Output the [x, y] coordinate of the center of the cell containing the given text.  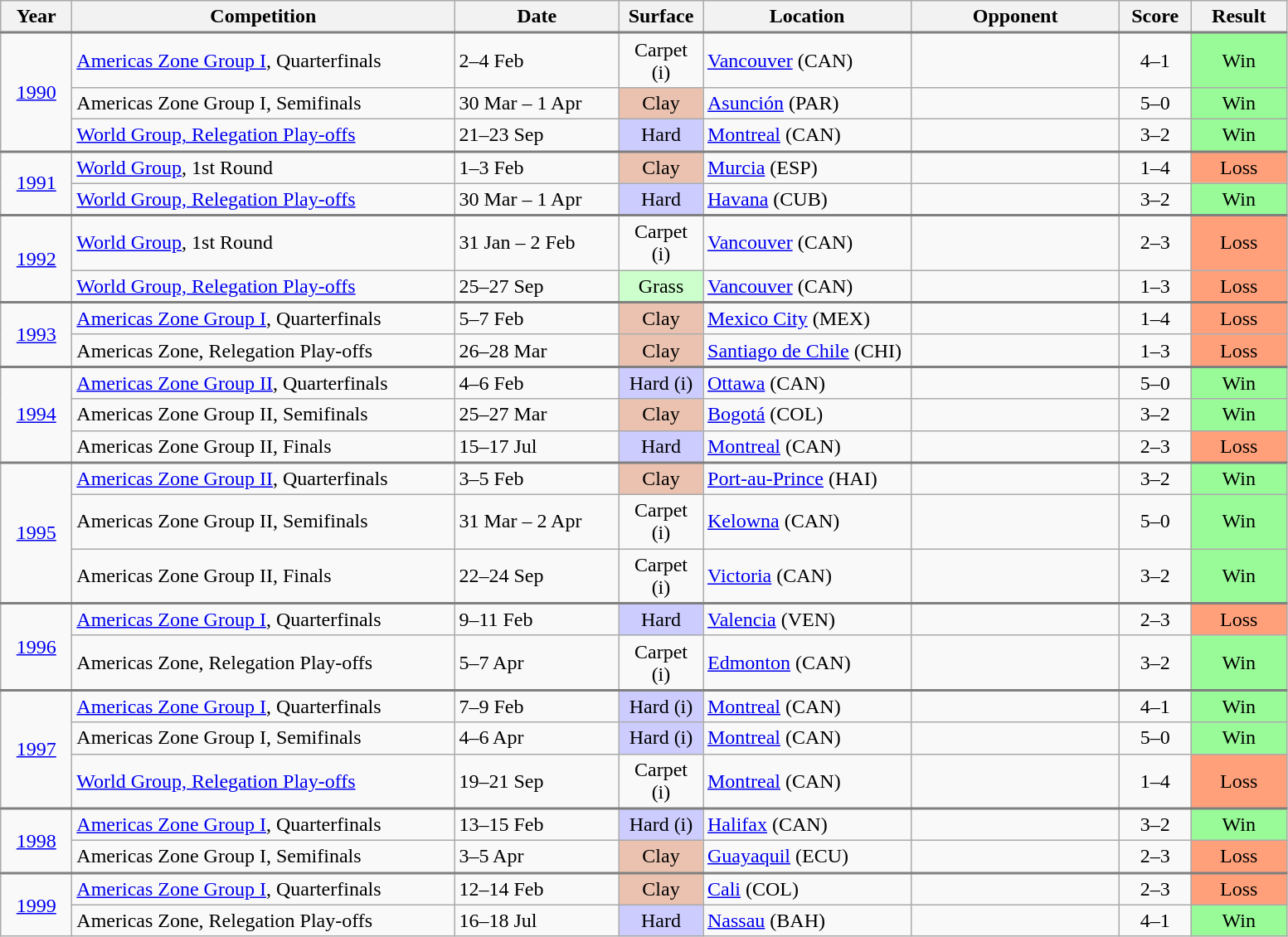
16–18 Jul [537, 920]
Nassau (BAH) [808, 920]
4–6 Apr [537, 738]
3–5 Feb [537, 479]
Mexico City (MEX) [808, 318]
Opponent [1015, 17]
Ottawa (CAN) [808, 383]
Kelowna (CAN) [808, 522]
15–17 Jul [537, 446]
2–4 Feb [537, 61]
31 Mar – 2 Apr [537, 522]
19–21 Sep [537, 781]
Halifax (CAN) [808, 824]
4–6 Feb [537, 383]
3–5 Apr [537, 857]
5–7 Apr [537, 663]
Guayaquil (ECU) [808, 857]
Victoria (CAN) [808, 576]
Santiago de Chile (CHI) [808, 350]
Year [36, 17]
1996 [36, 647]
Port-au-Prince (HAI) [808, 479]
7–9 Feb [537, 706]
Grass [660, 287]
Asunción (PAR) [808, 103]
13–15 Feb [537, 824]
21–23 Sep [537, 134]
Location [808, 17]
Cali (COL) [808, 889]
Havana (CUB) [808, 199]
Competition [264, 17]
Surface [660, 17]
5–7 Feb [537, 318]
Result [1239, 17]
1993 [36, 334]
Score [1155, 17]
1997 [36, 750]
31 Jan – 2 Feb [537, 243]
1–3 Feb [537, 167]
9–11 Feb [537, 620]
1994 [36, 415]
1999 [36, 904]
26–28 Mar [537, 350]
Date [537, 17]
1992 [36, 259]
1995 [36, 533]
Edmonton (CAN) [808, 663]
25–27 Mar [537, 415]
Valencia (VEN) [808, 620]
22–24 Sep [537, 576]
Bogotá (COL) [808, 415]
1990 [36, 93]
1998 [36, 841]
25–27 Sep [537, 287]
1991 [36, 183]
Murcia (ESP) [808, 167]
12–14 Feb [537, 889]
